Search for the cell housing the specified text and yield its (x, y) center coordinate. 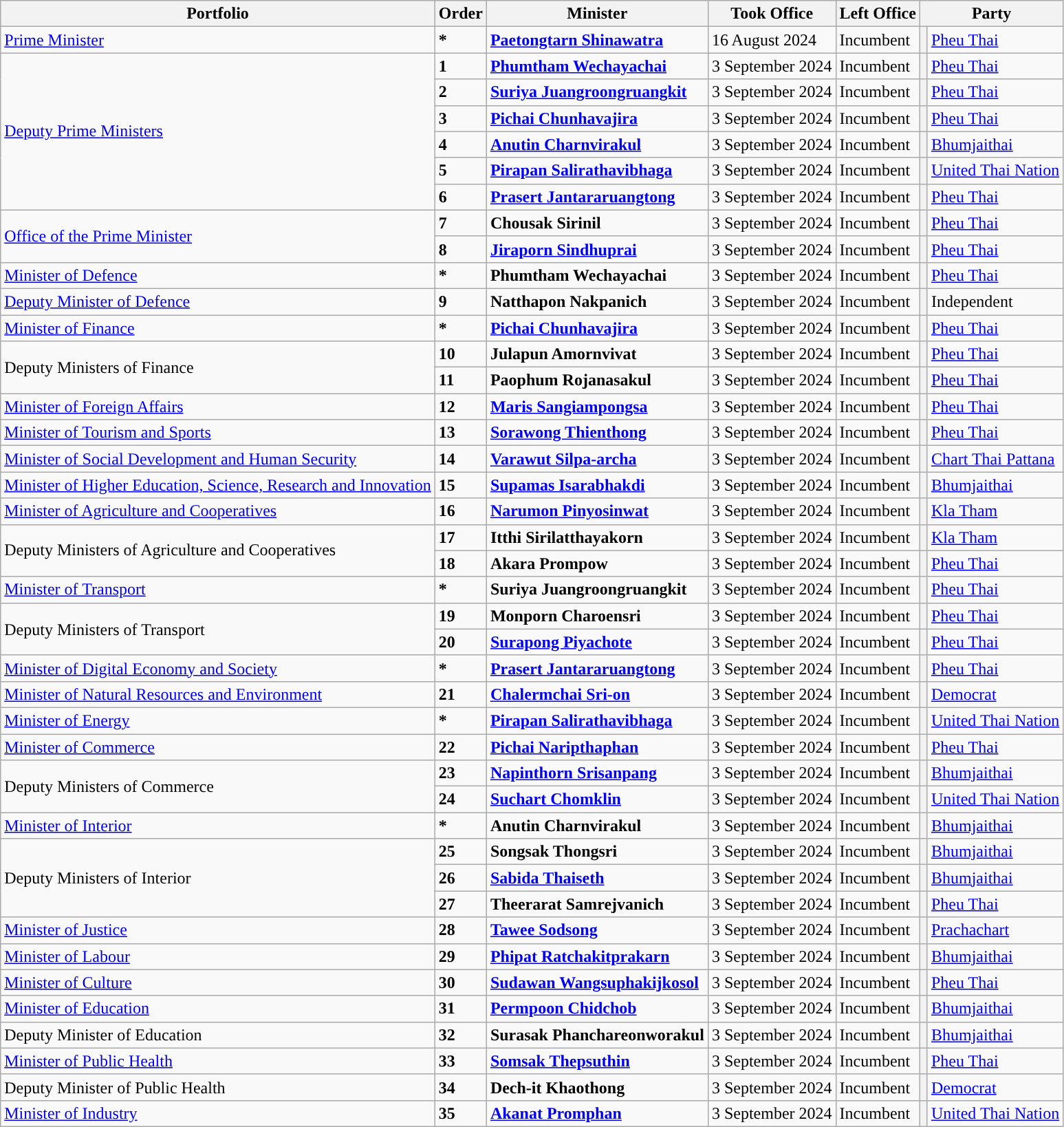
Minister of Education (218, 1009)
Office of the Prime Minister (218, 236)
Minister of Labour (218, 956)
4 (461, 144)
20 (461, 642)
23 (461, 773)
2 (461, 92)
Chousak Sirinil (597, 223)
Deputy Ministers of Agriculture and Cooperatives (218, 550)
19 (461, 616)
32 (461, 1035)
Took Office (772, 14)
Minister of Public Health (218, 1061)
10 (461, 354)
Jiraporn Sindhuprai (597, 249)
Deputy Minister of Public Health (218, 1087)
Sorawong Thienthong (597, 433)
Narumon Pinyosinwat (597, 511)
25 (461, 852)
Independent (995, 301)
Paophum Rojanasakul (597, 380)
Minister of Natural Resources and Environment (218, 694)
Varawut Silpa-archa (597, 459)
Chalermchai Sri-on (597, 694)
Chart Thai Pattana (995, 459)
Minister of Culture (218, 983)
Order (461, 14)
9 (461, 301)
22 (461, 747)
Minister of Agriculture and Cooperatives (218, 511)
16 August 2024 (772, 40)
Deputy Minister of Education (218, 1035)
Sabida Thaiseth (597, 878)
Napinthorn Srisanpang (597, 773)
Minister of Interior (218, 826)
13 (461, 433)
Akara Prompow (597, 563)
Deputy Ministers of Commerce (218, 786)
1 (461, 66)
Suchart Chomklin (597, 799)
Minister of Justice (218, 930)
Deputy Ministers of Interior (218, 878)
Minister of Commerce (218, 747)
16 (461, 511)
Phipat Ratchakitprakarn (597, 956)
31 (461, 1009)
27 (461, 904)
Theerarat Samrejvanich (597, 904)
Minister of Transport (218, 590)
Pichai Naripthaphan (597, 747)
18 (461, 563)
Left Office (878, 14)
5 (461, 171)
6 (461, 197)
35 (461, 1113)
33 (461, 1061)
Permpoon Chidchob (597, 1009)
Deputy Ministers of Transport (218, 629)
15 (461, 485)
21 (461, 694)
Minister of Higher Education, Science, Research and Innovation (218, 485)
Maris Sangiampongsa (597, 407)
Minister of Industry (218, 1113)
Party (991, 14)
24 (461, 799)
Tawee Sodsong (597, 930)
12 (461, 407)
Deputy Prime Ministers (218, 131)
29 (461, 956)
Songsak Thongsri (597, 852)
Minister of Foreign Affairs (218, 407)
14 (461, 459)
Supamas Isarabhakdi (597, 485)
30 (461, 983)
Akanat Promphan (597, 1113)
11 (461, 380)
Dech-it Khaothong (597, 1087)
Julapun Amornvivat (597, 354)
Prachachart (995, 930)
Minister of Finance (218, 328)
Deputy Ministers of Finance (218, 367)
Minister (597, 14)
Itthi Sirilatthayakorn (597, 537)
Minister of Defence (218, 275)
7 (461, 223)
Paetongtarn Shinawatra (597, 40)
Surapong Piyachote (597, 642)
Minister of Social Development and Human Security (218, 459)
26 (461, 878)
34 (461, 1087)
Minister of Energy (218, 720)
3 (461, 118)
Portfolio (218, 14)
Monporn Charoensri (597, 616)
Minister of Tourism and Sports (218, 433)
8 (461, 249)
Minister of Digital Economy and Society (218, 668)
Sudawan Wangsuphakijkosol (597, 983)
17 (461, 537)
Somsak Thepsuthin (597, 1061)
Deputy Minister of Defence (218, 301)
28 (461, 930)
Prime Minister (218, 40)
Natthapon Nakpanich (597, 301)
Surasak Phanchareonworakul (597, 1035)
